Search for the cell housing the specified text and yield its (X, Y) center coordinate. 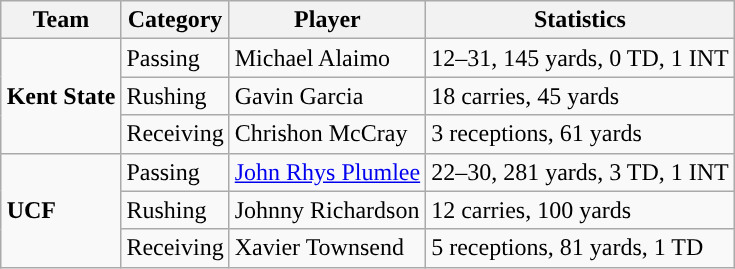
Gavin Garcia (327, 96)
12–31, 145 yards, 0 TD, 1 INT (580, 58)
Xavier Townsend (327, 248)
12 carries, 100 yards (580, 210)
5 receptions, 81 yards, 1 TD (580, 248)
Kent State (61, 96)
3 receptions, 61 yards (580, 134)
John Rhys Plumlee (327, 172)
18 carries, 45 yards (580, 96)
Johnny Richardson (327, 210)
Chrishon McCray (327, 134)
22–30, 281 yards, 3 TD, 1 INT (580, 172)
Statistics (580, 20)
Category (175, 20)
UCF (61, 210)
Player (327, 20)
Michael Alaimo (327, 58)
Team (61, 20)
